For the text-containing cell, return its midpoint in [x, y] coordinate format. 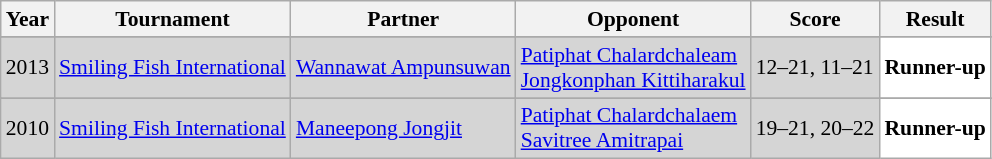
Partner [404, 19]
Score [816, 19]
2013 [28, 68]
Result [934, 19]
Patiphat Chalardchalaem Savitree Amitrapai [634, 128]
19–21, 20–22 [816, 128]
Wannawat Ampunsuwan [404, 68]
Tournament [172, 19]
Opponent [634, 19]
Maneepong Jongjit [404, 128]
Year [28, 19]
Patiphat Chalardchaleam Jongkonphan Kittiharakul [634, 68]
2010 [28, 128]
12–21, 11–21 [816, 68]
